Capture the cell that displays the provided text and extract its (x, y) central coordinate. 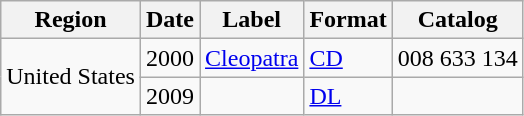
Label (252, 20)
United States (71, 77)
2000 (170, 58)
Catalog (458, 20)
CD (348, 58)
Cleopatra (252, 58)
Region (71, 20)
2009 (170, 96)
Date (170, 20)
008 633 134 (458, 58)
DL (348, 96)
Format (348, 20)
